Pinpoint the cell where the given text exists, returning its (X, Y) midpoint coordinate. 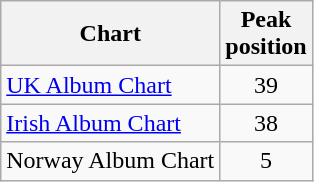
Peakposition (266, 34)
5 (266, 161)
39 (266, 85)
UK Album Chart (110, 85)
38 (266, 123)
Chart (110, 34)
Irish Album Chart (110, 123)
Norway Album Chart (110, 161)
